From the cell containing the given text, extract its center point as (X, Y) coordinate. 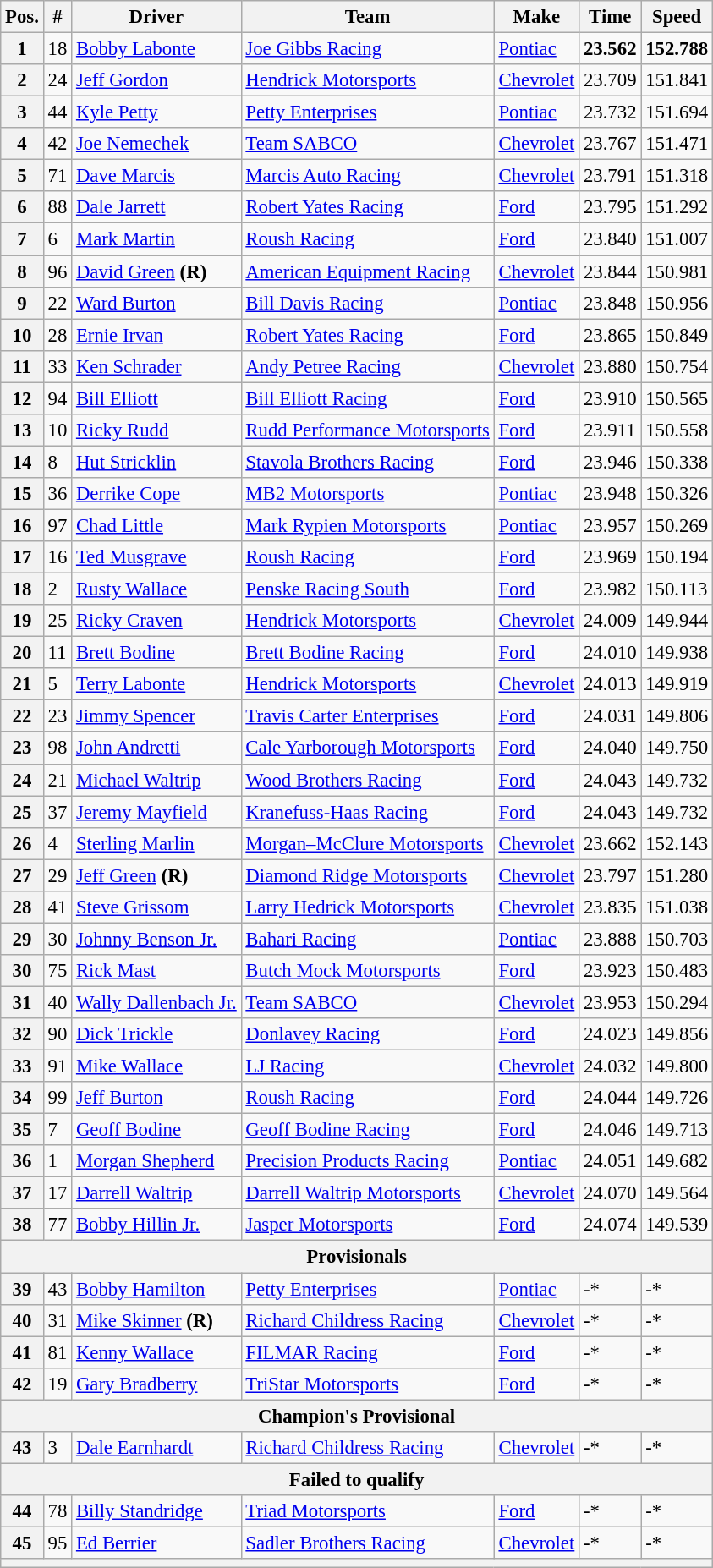
Bobby Hamilton (156, 1289)
Jasper Motorsports (367, 1225)
Team (367, 17)
149.806 (677, 716)
150.326 (677, 494)
95 (58, 1543)
24.031 (611, 716)
Ernie Irvan (156, 335)
23.732 (611, 112)
24.046 (611, 1130)
149.938 (677, 653)
Geoff Bodine (156, 1130)
23.844 (611, 271)
96 (58, 271)
81 (58, 1352)
149.713 (677, 1130)
Rusty Wallace (156, 589)
Ken Schrader (156, 366)
Darrell Waltrip (156, 1193)
Wood Brothers Racing (367, 780)
23.982 (611, 589)
23.911 (611, 430)
151.841 (677, 80)
Jeff Green (R) (156, 875)
75 (58, 971)
LJ Racing (367, 1066)
23.957 (611, 525)
26 (22, 843)
Jeff Burton (156, 1098)
Bill Davis Racing (367, 303)
Cale Yarborough Motorsports (367, 748)
150.849 (677, 335)
Kyle Petty (156, 112)
149.539 (677, 1225)
27 (22, 875)
24.009 (611, 621)
23.948 (611, 494)
32 (22, 1034)
Darrell Waltrip Motorsports (367, 1193)
Butch Mock Motorsports (367, 971)
23.865 (611, 335)
Jeff Gordon (156, 80)
13 (22, 430)
Speed (677, 17)
151.280 (677, 875)
149.919 (677, 684)
Rick Mast (156, 971)
Morgan–McClure Motorsports (367, 843)
151.038 (677, 907)
150.338 (677, 462)
152.788 (677, 49)
Failed to qualify (357, 1479)
149.564 (677, 1193)
23.562 (611, 49)
Dick Trickle (156, 1034)
Ted Musgrave (156, 557)
Gary Bradberry (156, 1384)
Andy Petree Racing (367, 366)
# (58, 17)
15 (22, 494)
MB2 Motorsports (367, 494)
23.910 (611, 398)
151.292 (677, 207)
Sterling Marlin (156, 843)
Marcis Auto Racing (367, 176)
Kranefuss-Haas Racing (367, 812)
98 (58, 748)
151.007 (677, 239)
24.032 (611, 1066)
35 (22, 1130)
Brett Bodine Racing (367, 653)
Dave Marcis (156, 176)
Bobby Hillin Jr. (156, 1225)
24.044 (611, 1098)
150.558 (677, 430)
24.074 (611, 1225)
Dale Earnhardt (156, 1448)
Chad Little (156, 525)
Pos. (22, 17)
150.269 (677, 525)
23.946 (611, 462)
John Andretti (156, 748)
150.754 (677, 366)
Morgan Shepherd (156, 1161)
Diamond Ridge Motorsports (367, 875)
150.703 (677, 939)
149.750 (677, 748)
77 (58, 1225)
149.944 (677, 621)
Geoff Bodine Racing (367, 1130)
23.795 (611, 207)
24.023 (611, 1034)
150.981 (677, 271)
24.010 (611, 653)
90 (58, 1034)
TriStar Motorsports (367, 1384)
Time (611, 17)
Jeremy Mayfield (156, 812)
45 (22, 1543)
71 (58, 176)
Wally Dallenbach Jr. (156, 1002)
Travis Carter Enterprises (367, 716)
Dale Jarrett (156, 207)
Bill Elliott Racing (367, 398)
Hut Stricklin (156, 462)
23.953 (611, 1002)
Precision Products Racing (367, 1161)
14 (22, 462)
88 (58, 207)
23.835 (611, 907)
23.888 (611, 939)
Champion's Provisional (357, 1416)
David Green (R) (156, 271)
150.113 (677, 589)
Ricky Craven (156, 621)
23.767 (611, 144)
23.709 (611, 80)
Triad Motorsports (367, 1511)
149.682 (677, 1161)
12 (22, 398)
Jimmy Spencer (156, 716)
Derrike Cope (156, 494)
Terry Labonte (156, 684)
Steve Grissom (156, 907)
9 (22, 303)
Bahari Racing (367, 939)
38 (22, 1225)
Rudd Performance Motorsports (367, 430)
23.797 (611, 875)
Donlavey Racing (367, 1034)
151.471 (677, 144)
Billy Standridge (156, 1511)
97 (58, 525)
150.565 (677, 398)
150.194 (677, 557)
Joe Gibbs Racing (367, 49)
Larry Hedrick Motorsports (367, 907)
24.013 (611, 684)
Bobby Labonte (156, 49)
99 (58, 1098)
23.923 (611, 971)
23.848 (611, 303)
150.956 (677, 303)
Sadler Brothers Racing (367, 1543)
23.840 (611, 239)
Ward Burton (156, 303)
149.800 (677, 1066)
39 (22, 1289)
151.694 (677, 112)
20 (22, 653)
149.726 (677, 1098)
Mike Wallace (156, 1066)
34 (22, 1098)
91 (58, 1066)
FILMAR Racing (367, 1352)
150.483 (677, 971)
150.294 (677, 1002)
Brett Bodine (156, 653)
Bill Elliott (156, 398)
Driver (156, 17)
152.143 (677, 843)
24.051 (611, 1161)
Penske Racing South (367, 589)
Make (536, 17)
Provisionals (357, 1257)
78 (58, 1511)
94 (58, 398)
Ricky Rudd (156, 430)
24.070 (611, 1193)
149.856 (677, 1034)
Ed Berrier (156, 1543)
23.791 (611, 176)
Mark Martin (156, 239)
24.040 (611, 748)
23.662 (611, 843)
Kenny Wallace (156, 1352)
Joe Nemechek (156, 144)
Stavola Brothers Racing (367, 462)
23.969 (611, 557)
151.318 (677, 176)
American Equipment Racing (367, 271)
23.880 (611, 366)
Michael Waltrip (156, 780)
Mike Skinner (R) (156, 1320)
Johnny Benson Jr. (156, 939)
Mark Rypien Motorsports (367, 525)
